Locate the cell with the specified text and output its [X, Y] center coordinate. 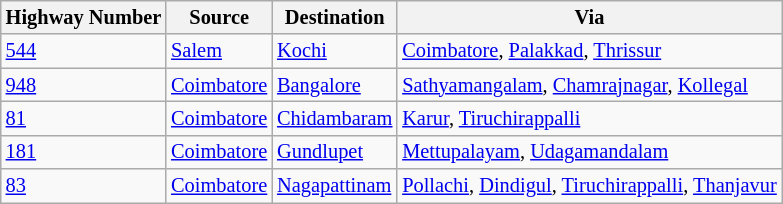
Pollachi, Dindigul, Tiruchirappalli, Thanjavur [589, 186]
Destination [334, 17]
Source [219, 17]
Salem [219, 51]
Gundlupet [334, 152]
Karur, Tiruchirappalli [589, 118]
Highway Number [84, 17]
Nagapattinam [334, 186]
83 [84, 186]
Sathyamangalam, Chamrajnagar, Kollegal [589, 85]
544 [84, 51]
Coimbatore, Palakkad, Thrissur [589, 51]
948 [84, 85]
181 [84, 152]
Mettupalayam, Udagamandalam [589, 152]
Bangalore [334, 85]
Via [589, 17]
Chidambaram [334, 118]
Kochi [334, 51]
81 [84, 118]
